Return [X, Y] of the center of cell containing provided text 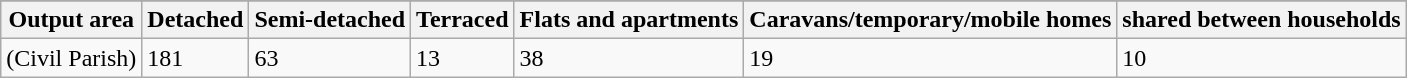
Terraced [462, 20]
Detached [196, 20]
shared between households [1262, 20]
Semi-detached [330, 20]
63 [330, 58]
181 [196, 58]
10 [1262, 58]
19 [930, 58]
38 [629, 58]
Caravans/temporary/mobile homes [930, 20]
(Civil Parish) [72, 58]
13 [462, 58]
Output area [72, 20]
Flats and apartments [629, 20]
